Determine the [x, y] coordinate at the center of the cell enclosing the given text.  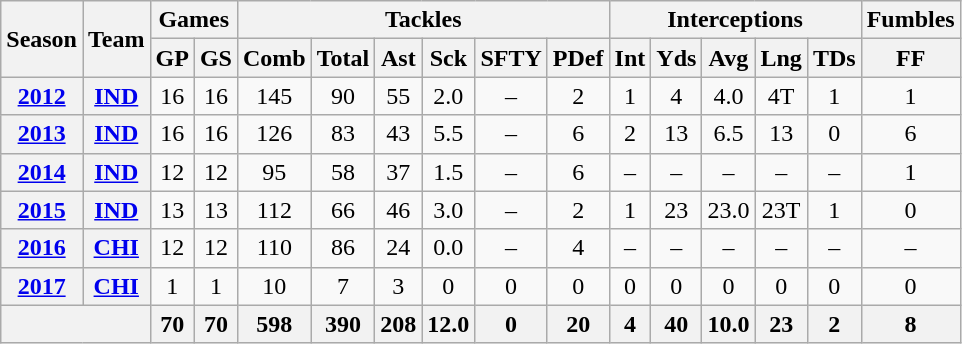
TDs [834, 58]
10 [274, 286]
5.5 [448, 134]
598 [274, 324]
4T [781, 96]
Sck [448, 58]
2014 [42, 172]
3.0 [448, 210]
8 [910, 324]
4.0 [728, 96]
2017 [42, 286]
145 [274, 96]
Total [343, 58]
20 [578, 324]
Ast [398, 58]
Fumbles [910, 20]
126 [274, 134]
1.5 [448, 172]
55 [398, 96]
Int [630, 58]
Interceptions [735, 20]
58 [343, 172]
Avg [728, 58]
390 [343, 324]
FF [910, 58]
112 [274, 210]
37 [398, 172]
46 [398, 210]
6.5 [728, 134]
90 [343, 96]
24 [398, 248]
3 [398, 286]
Team [116, 39]
2.0 [448, 96]
95 [274, 172]
7 [343, 286]
SFTY [511, 58]
40 [676, 324]
2016 [42, 248]
Comb [274, 58]
2015 [42, 210]
12.0 [448, 324]
66 [343, 210]
110 [274, 248]
0.0 [448, 248]
Yds [676, 58]
Season [42, 39]
23.0 [728, 210]
Games [194, 20]
GP [172, 58]
43 [398, 134]
Tackles [423, 20]
86 [343, 248]
GS [216, 58]
PDef [578, 58]
2012 [42, 96]
2013 [42, 134]
23T [781, 210]
Lng [781, 58]
83 [343, 134]
208 [398, 324]
10.0 [728, 324]
